Extract the (x, y) coordinate from the center of the cell holding the provided text.  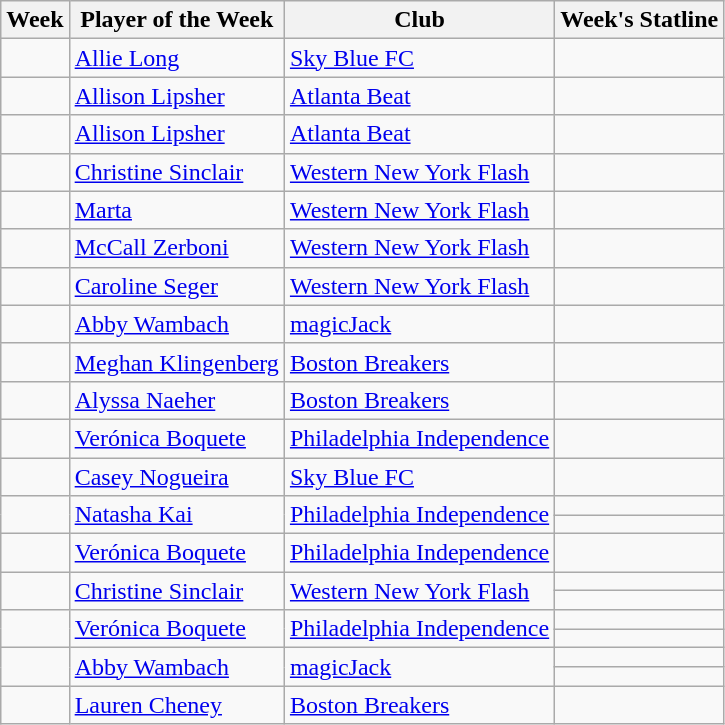
Allie Long (176, 58)
Week's Statline (640, 20)
Lauren Cheney (176, 705)
Caroline Seger (176, 286)
Player of the Week (176, 20)
Natasha Kai (176, 515)
Marta (176, 210)
Meghan Klingenberg (176, 362)
McCall Zerboni (176, 248)
Club (419, 20)
Casey Nogueira (176, 477)
Alyssa Naeher (176, 400)
Week (35, 20)
